Provide the (X, Y) coordinate of the cell's center where the given text is located.  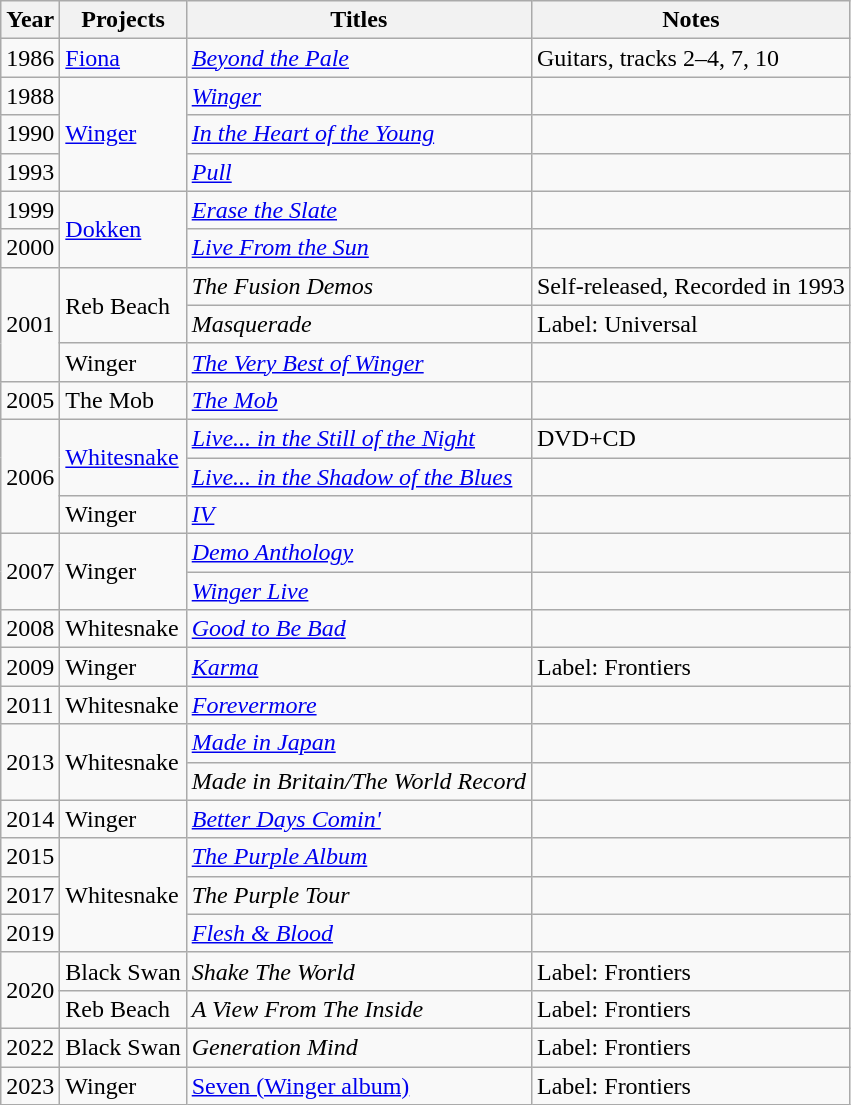
DVD+CD (690, 438)
Live... in the Still of the Night (358, 438)
Karma (358, 667)
2022 (30, 1047)
2005 (30, 400)
Forevermore (358, 705)
Winger Live (358, 591)
1999 (30, 210)
2008 (30, 629)
Erase the Slate (358, 210)
Good to Be Bad (358, 629)
A View From The Inside (358, 1009)
2000 (30, 248)
Year (30, 20)
1986 (30, 58)
Notes (690, 20)
Projects (123, 20)
Label: Universal (690, 324)
2023 (30, 1085)
Self-released, Recorded in 1993 (690, 286)
In the Heart of the Young (358, 134)
Better Days Comin' (358, 819)
Seven (Winger album) (358, 1085)
2007 (30, 572)
2014 (30, 819)
2009 (30, 667)
Titles (358, 20)
2013 (30, 762)
Shake The World (358, 971)
The Very Best of Winger (358, 362)
Flesh & Blood (358, 933)
2001 (30, 324)
Made in Britain/The World Record (358, 781)
Dokken (123, 229)
Beyond the Pale (358, 58)
Live From the Sun (358, 248)
1993 (30, 172)
Generation Mind (358, 1047)
Made in Japan (358, 743)
Live... in the Shadow of the Blues (358, 477)
2015 (30, 857)
The Purple Album (358, 857)
IV (358, 515)
1988 (30, 96)
2017 (30, 895)
Demo Anthology (358, 553)
2011 (30, 705)
1990 (30, 134)
Guitars, tracks 2–4, 7, 10 (690, 58)
2019 (30, 933)
Pull (358, 172)
The Fusion Demos (358, 286)
2020 (30, 990)
Masquerade (358, 324)
The Purple Tour (358, 895)
2006 (30, 476)
Fiona (123, 58)
